Pinpoint the cell where the given text exists, returning its (X, Y) midpoint coordinate. 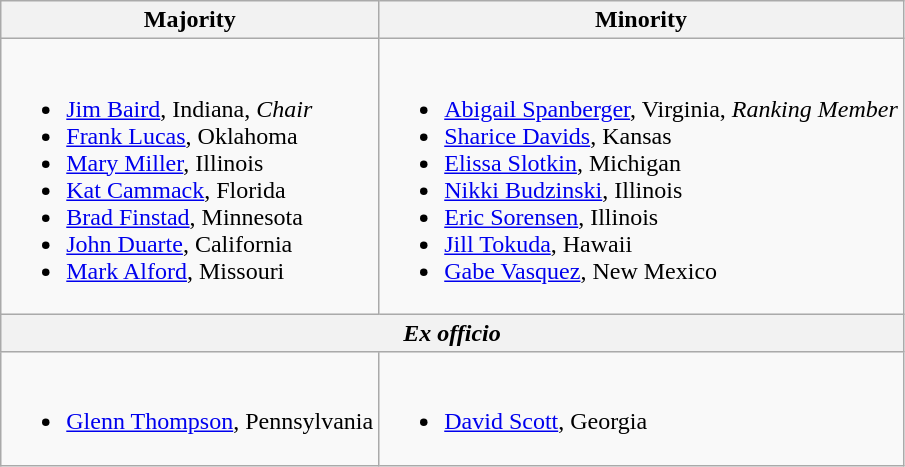
Glenn Thompson, Pennsylvania (190, 408)
Ex officio (452, 333)
Minority (642, 20)
David Scott, Georgia (642, 408)
Majority (190, 20)
